For the text-containing cell, return its midpoint in [X, Y] coordinate format. 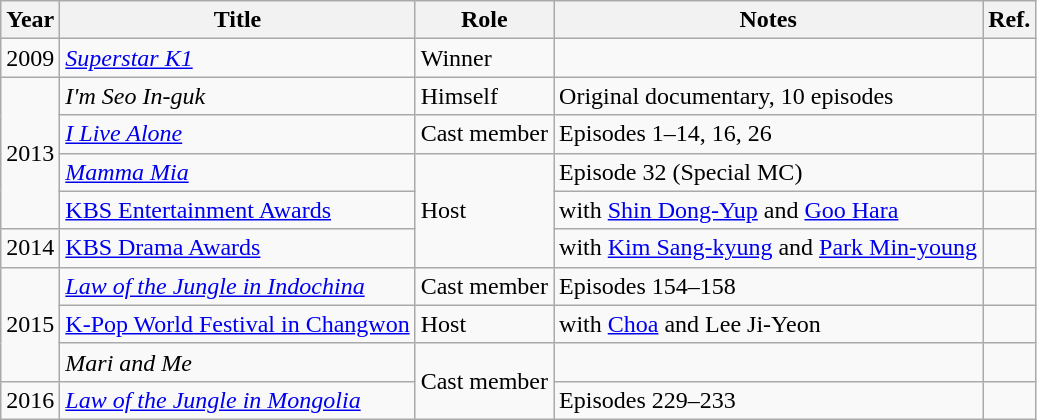
2014 [30, 248]
2013 [30, 153]
Law of the Jungle in Indochina [238, 286]
Winner [484, 58]
with Choa and Lee Ji-Yeon [768, 324]
Superstar K1 [238, 58]
KBS Entertainment Awards [238, 210]
2015 [30, 324]
Episodes 229–233 [768, 400]
2009 [30, 58]
I'm Seo In-guk [238, 96]
Episodes 154–158 [768, 286]
Title [238, 20]
2016 [30, 400]
with Kim Sang-kyung and Park Min-young [768, 248]
Himself [484, 96]
Law of the Jungle in Mongolia [238, 400]
K-Pop World Festival in Changwon [238, 324]
Year [30, 20]
with Shin Dong-Yup and Goo Hara [768, 210]
I Live Alone [238, 134]
Notes [768, 20]
Mari and Me [238, 362]
Original documentary, 10 episodes [768, 96]
Mamma Mia [238, 172]
Role [484, 20]
Episodes 1–14, 16, 26 [768, 134]
Ref. [1010, 20]
Episode 32 (Special MC) [768, 172]
KBS Drama Awards [238, 248]
